Search for the cell housing the specified text and yield its (x, y) center coordinate. 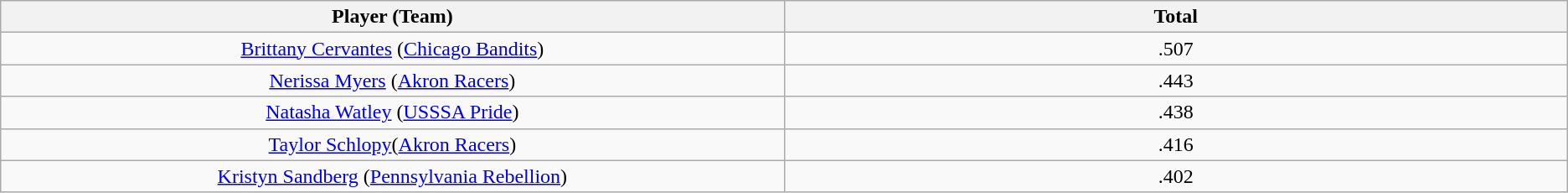
Nerissa Myers (Akron Racers) (392, 81)
.443 (1176, 81)
Brittany Cervantes (Chicago Bandits) (392, 49)
Total (1176, 17)
.507 (1176, 49)
Taylor Schlopy(Akron Racers) (392, 144)
Natasha Watley (USSSA Pride) (392, 112)
Kristyn Sandberg (Pennsylvania Rebellion) (392, 176)
.402 (1176, 176)
Player (Team) (392, 17)
.416 (1176, 144)
.438 (1176, 112)
